Detect which cell encompasses the target text, then output its [x, y] center coordinate. 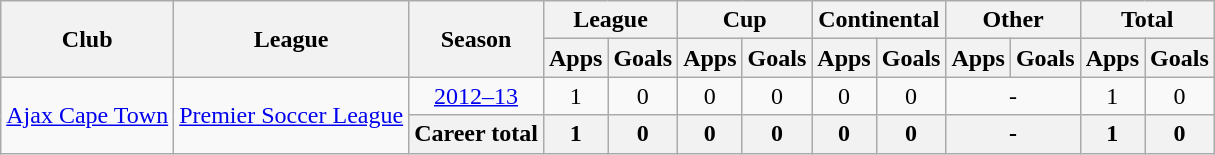
Club [88, 39]
Season [476, 39]
Ajax Cape Town [88, 115]
2012–13 [476, 96]
Premier Soccer League [292, 115]
Cup [745, 20]
Total [1147, 20]
Other [1013, 20]
Career total [476, 134]
Continental [879, 20]
